Provide the (x, y) coordinate of the cell's center where the given text is located.  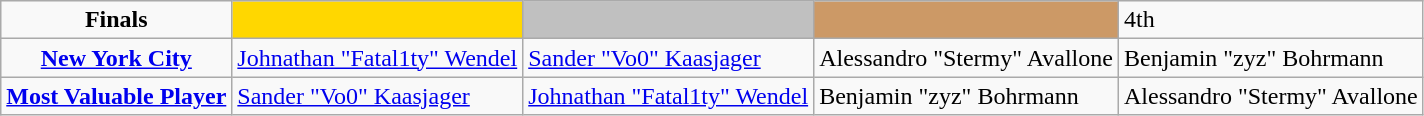
New York City (116, 58)
Finals (116, 20)
4th (1270, 20)
Most Valuable Player (116, 96)
